Find where the given text appears and provide that cell's center as [X, Y] coordinate. 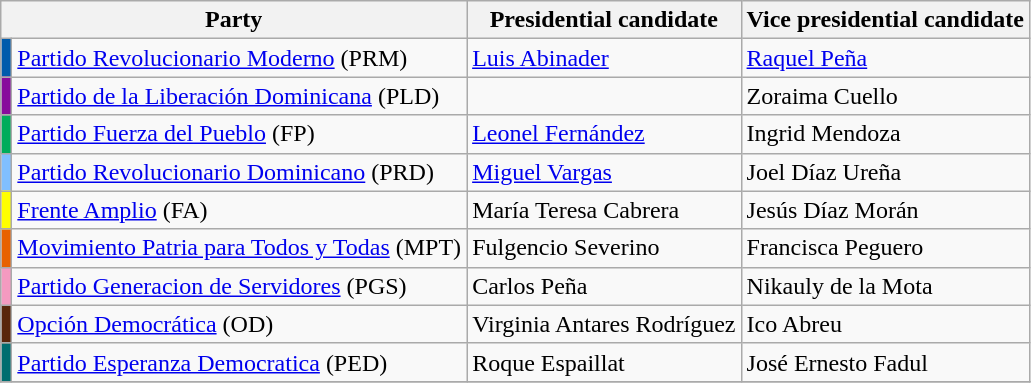
Luis Abinader [604, 58]
Carlos Peña [604, 286]
Raquel Peña [885, 58]
Jesús Díaz Morán [885, 210]
Vice presidential candidate [885, 20]
María Teresa Cabrera [604, 210]
José Ernesto Fadul [885, 362]
Party [234, 20]
Fulgencio Severino [604, 248]
Partido de la Liberación Dominicana (PLD) [240, 96]
Virginia Antares Rodríguez [604, 324]
Nikauly de la Mota [885, 286]
Ico Abreu [885, 324]
Movimiento Patria para Todos y Todas (MPT) [240, 248]
Zoraima Cuello [885, 96]
Presidential candidate [604, 20]
Partido Revolucionario Moderno (PRM) [240, 58]
Partido Revolucionario Dominicano (PRD) [240, 172]
Leonel Fernández [604, 134]
Opción Democrática (OD) [240, 324]
Joel Díaz Ureña [885, 172]
Partido Fuerza del Pueblo (FP) [240, 134]
Partido Generacion de Servidores (PGS) [240, 286]
Francisca Peguero [885, 248]
Partido Esperanza Democratica (PED) [240, 362]
Miguel Vargas [604, 172]
Ingrid Mendoza [885, 134]
Frente Amplio (FA) [240, 210]
Roque Espaillat [604, 362]
